Provide the [x, y] coordinate of the cell's center where the given text is located.  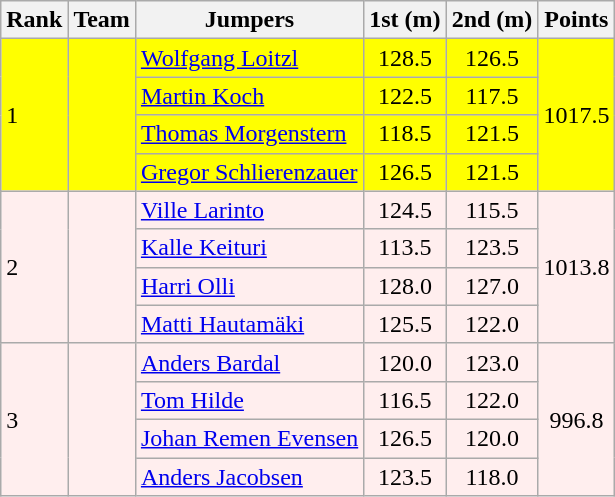
128.5 [405, 58]
Martin Koch [249, 96]
2nd (m) [492, 20]
Ville Larinto [249, 210]
124.5 [405, 210]
125.5 [405, 324]
Rank [34, 20]
1013.8 [576, 267]
1 [34, 115]
1st (m) [405, 20]
3 [34, 419]
116.5 [405, 400]
118.5 [405, 134]
2 [34, 267]
Thomas Morgenstern [249, 134]
Team [102, 20]
113.5 [405, 248]
122.5 [405, 96]
Kalle Keituri [249, 248]
127.0 [492, 286]
996.8 [576, 419]
Wolfgang Loitzl [249, 58]
117.5 [492, 96]
Anders Jacobsen [249, 477]
Harri Olli [249, 286]
115.5 [492, 210]
Johan Remen Evensen [249, 438]
118.0 [492, 477]
123.0 [492, 362]
128.0 [405, 286]
Points [576, 20]
Matti Hautamäki [249, 324]
Gregor Schlierenzauer [249, 172]
Tom Hilde [249, 400]
Anders Bardal [249, 362]
1017.5 [576, 115]
Jumpers [249, 20]
